Output the [x, y] coordinate of the center of the cell containing the given text.  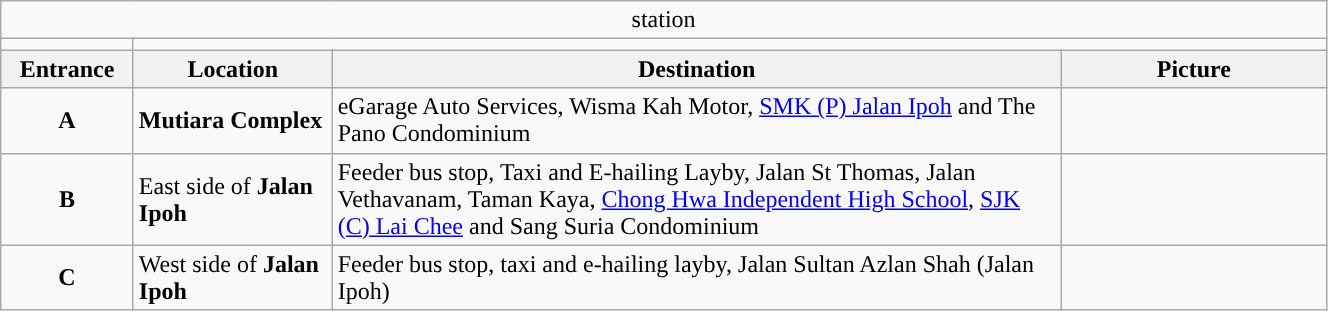
East side of Jalan Ipoh [232, 199]
Mutiara Complex [232, 120]
Destination [696, 69]
B [68, 199]
eGarage Auto Services, Wisma Kah Motor, SMK (P) Jalan Ipoh and The Pano Condominium [696, 120]
Entrance [68, 69]
station [664, 20]
West side of Jalan Ipoh [232, 278]
Picture [1194, 69]
Feeder bus stop, taxi and e-hailing layby, Jalan Sultan Azlan Shah (Jalan Ipoh) [696, 278]
A [68, 120]
Location [232, 69]
C [68, 278]
